Search for the cell housing the specified text and yield its [X, Y] center coordinate. 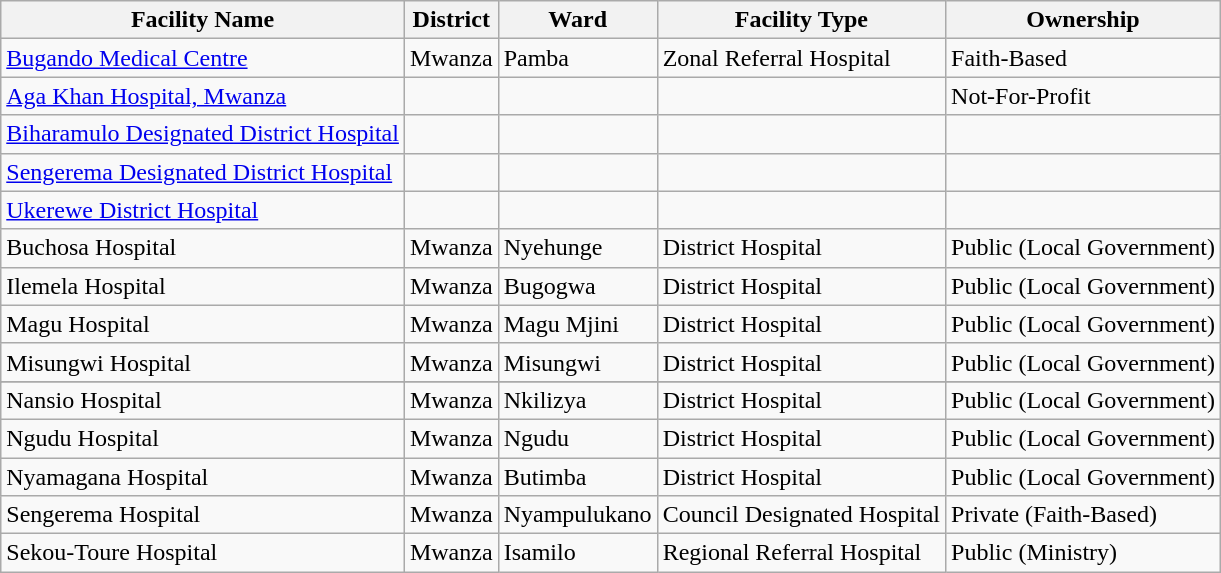
Misungwi [578, 362]
Magu Hospital [203, 324]
Sengerema Designated District Hospital [203, 172]
Nyamagana Hospital [203, 477]
Ward [578, 20]
Ngudu Hospital [203, 438]
Aga Khan Hospital, Mwanza [203, 96]
Bugogwa [578, 286]
Magu Mjini [578, 324]
Sekou-Toure Hospital [203, 553]
District [451, 20]
Sengerema Hospital [203, 515]
Nkilizya [578, 400]
Nyehunge [578, 248]
Butimba [578, 477]
Regional Referral Hospital [801, 553]
Facility Name [203, 20]
Council Designated Hospital [801, 515]
Ngudu [578, 438]
Isamilo [578, 553]
Ownership [1084, 20]
Ilemela Hospital [203, 286]
Public (Ministry) [1084, 553]
Pamba [578, 58]
Private (Faith-Based) [1084, 515]
Bugando Medical Centre [203, 58]
Faith-Based [1084, 58]
Facility Type [801, 20]
Misungwi Hospital [203, 362]
Nansio Hospital [203, 400]
Not-For-Profit [1084, 96]
Buchosa Hospital [203, 248]
Zonal Referral Hospital [801, 58]
Nyampulukano [578, 515]
Biharamulo Designated District Hospital [203, 134]
Ukerewe District Hospital [203, 210]
